Determine the [x, y] coordinate at the center of the cell enclosing the given text.  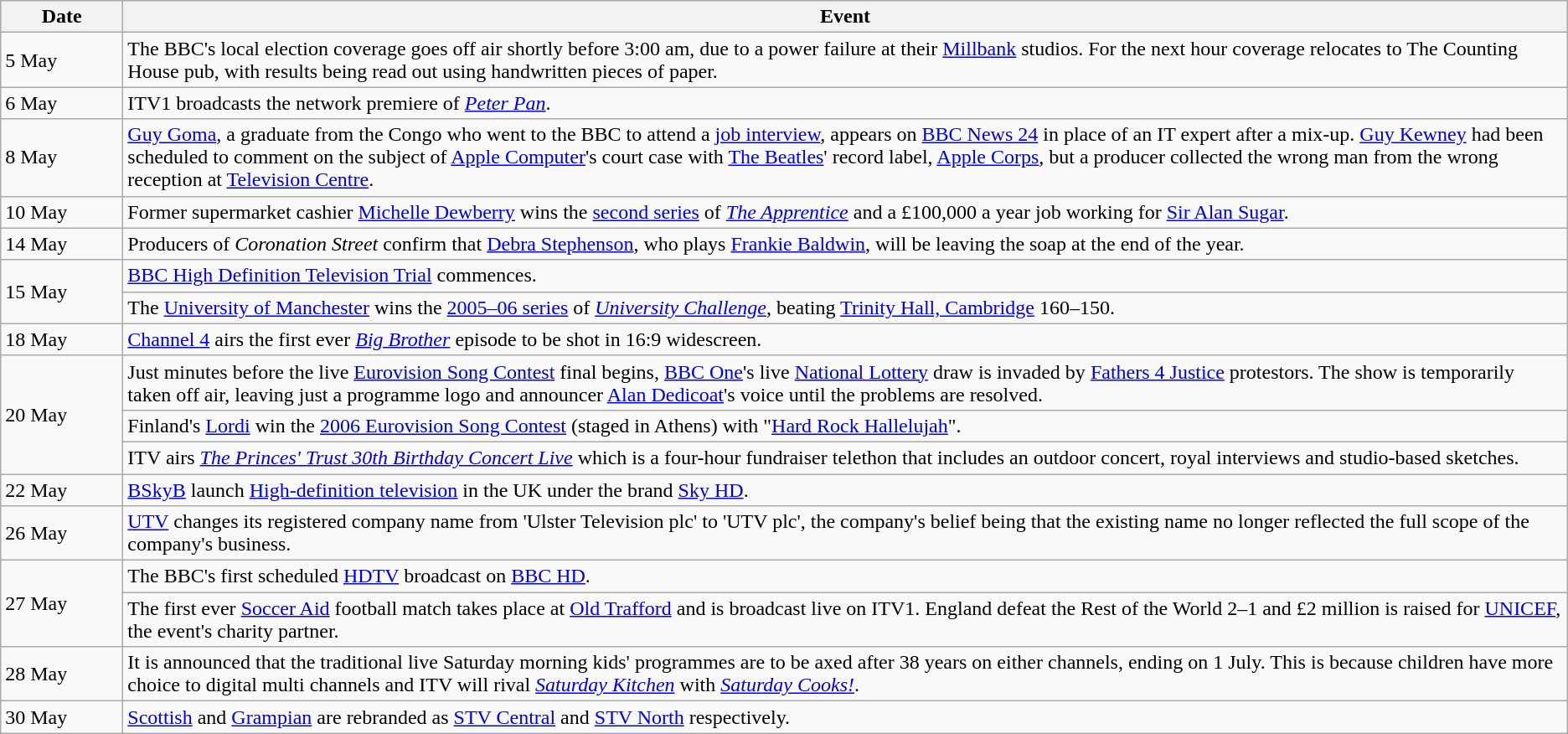
The University of Manchester wins the 2005–06 series of University Challenge, beating Trinity Hall, Cambridge 160–150. [845, 308]
5 May [62, 60]
Former supermarket cashier Michelle Dewberry wins the second series of The Apprentice and a £100,000 a year job working for Sir Alan Sugar. [845, 212]
10 May [62, 212]
The BBC's first scheduled HDTV broadcast on BBC HD. [845, 576]
8 May [62, 158]
22 May [62, 490]
Event [845, 17]
ITV1 broadcasts the network premiere of Peter Pan. [845, 103]
Finland's Lordi win the 2006 Eurovision Song Contest (staged in Athens) with "Hard Rock Hallelujah". [845, 426]
20 May [62, 414]
BBC High Definition Television Trial commences. [845, 276]
6 May [62, 103]
Date [62, 17]
Channel 4 airs the first ever Big Brother episode to be shot in 16:9 widescreen. [845, 339]
BSkyB launch High-definition television in the UK under the brand Sky HD. [845, 490]
Scottish and Grampian are rebranded as STV Central and STV North respectively. [845, 717]
15 May [62, 292]
26 May [62, 533]
14 May [62, 244]
18 May [62, 339]
Producers of Coronation Street confirm that Debra Stephenson, who plays Frankie Baldwin, will be leaving the soap at the end of the year. [845, 244]
28 May [62, 674]
30 May [62, 717]
27 May [62, 603]
